From the cell containing the given text, extract its center point as [x, y] coordinate. 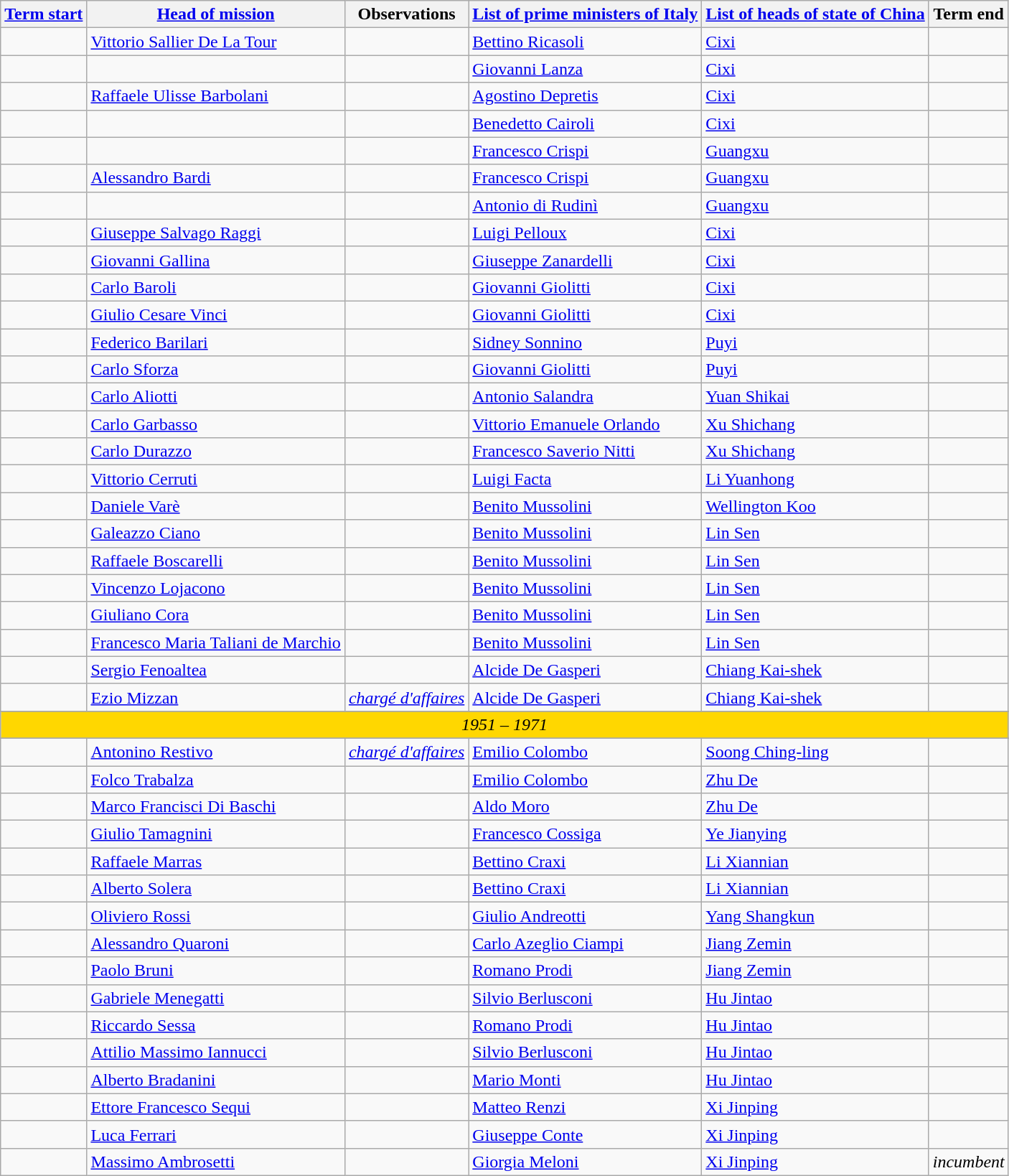
Marco Francisci Di Baschi [215, 807]
Alessandro Bardi [215, 178]
Li Yuanhong [815, 479]
Raffaele Marras [215, 862]
Francesco Maria Taliani de Marchio [215, 643]
Antonio Salandra [586, 397]
Vincenzo Lojacono [215, 588]
Aldo Moro [586, 807]
Term start [44, 14]
Raffaele Boscarelli [215, 561]
Carlo Garbasso [215, 424]
Giuseppe Salvago Raggi [215, 233]
Folco Trabalza [215, 779]
Giulio Andreotti [586, 916]
Luigi Pelloux [586, 233]
Oliviero Rossi [215, 916]
Vittorio Sallier De La Tour [215, 42]
Carlo Aliotti [215, 397]
Yang Shangkun [815, 916]
List of prime ministers of Italy [586, 14]
Sidney Sonnino [586, 342]
Vittorio Cerruti [215, 479]
Mario Monti [586, 1080]
Paolo Bruni [215, 971]
Bettino Ricasoli [586, 42]
Luigi Facta [586, 479]
Giulio Tamagnini [215, 834]
Giovanni Lanza [586, 69]
Alberto Solera [215, 889]
Antonino Restivo [215, 752]
Giulio Cesare Vinci [215, 314]
List of heads of state of China [815, 14]
Ezio Mizzan [215, 697]
Raffaele Ulisse Barbolani [215, 96]
Soong Ching-ling [815, 752]
Federico Barilari [215, 342]
Sergio Fenoaltea [215, 670]
Giuliano Cora [215, 615]
Francesco Cossiga [586, 834]
Ye Jianying [815, 834]
Agostino Depretis [586, 96]
Carlo Sforza [215, 370]
Attilio Massimo Iannucci [215, 1053]
Luca Ferrari [215, 1134]
Giovanni Gallina [215, 260]
Carlo Durazzo [215, 452]
Riccardo Sessa [215, 1025]
Alberto Bradanini [215, 1080]
Alessandro Quaroni [215, 943]
Matteo Renzi [586, 1107]
Yuan Shikai [815, 397]
Term end [969, 14]
Benedetto Cairoli [586, 123]
Wellington Koo [815, 506]
Massimo Ambrosetti [215, 1162]
Ettore Francesco Sequi [215, 1107]
Giorgia Meloni [586, 1162]
Antonio di Rudinì [586, 205]
incumbent [969, 1162]
Gabriele Menegatti [215, 998]
Giuseppe Conte [586, 1134]
Daniele Varè [215, 506]
Carlo Azeglio Ciampi [586, 943]
Head of mission [215, 14]
Observations [406, 14]
Vittorio Emanuele Orlando [586, 424]
Giuseppe Zanardelli [586, 260]
1951 – 1971 [505, 724]
Francesco Saverio Nitti [586, 452]
Galeazzo Ciano [215, 533]
Carlo Baroli [215, 287]
